Return (X, Y) of the center of cell containing provided text 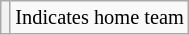
Indicates home team (99, 17)
